Detect which cell encompasses the target text, then output its [x, y] center coordinate. 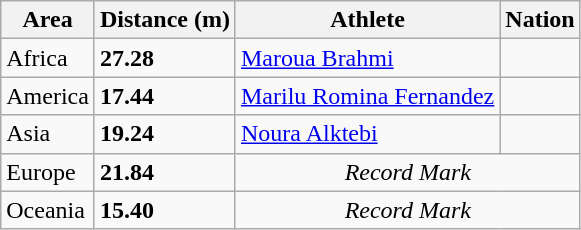
Athlete [367, 20]
21.84 [164, 172]
Nation [540, 20]
Asia [48, 134]
15.40 [164, 210]
Europe [48, 172]
Oceania [48, 210]
Africa [48, 58]
17.44 [164, 96]
America [48, 96]
27.28 [164, 58]
19.24 [164, 134]
Distance (m) [164, 20]
Maroua Brahmi [367, 58]
Marilu Romina Fernandez [367, 96]
Noura Alktebi [367, 134]
Area [48, 20]
